Return [x, y] of the center of cell containing provided text 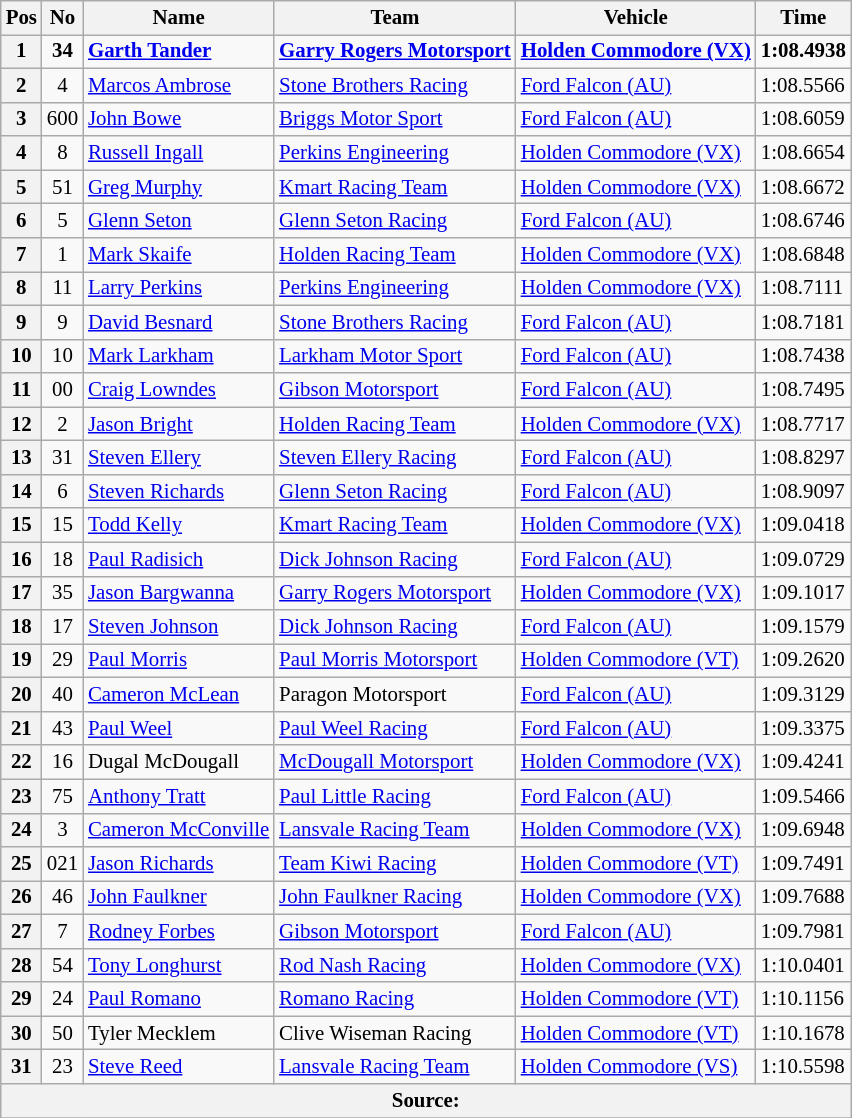
Source: [426, 1101]
021 [62, 864]
Briggs Motor Sport [395, 119]
Pos [22, 18]
20 [22, 695]
35 [62, 593]
David Besnard [178, 322]
Cameron McLean [178, 695]
25 [22, 864]
1:10.5598 [804, 1067]
Mark Larkham [178, 356]
26 [22, 898]
1:10.0401 [804, 965]
John Faulkner [178, 898]
28 [22, 965]
Romano Racing [395, 999]
40 [62, 695]
14 [22, 491]
75 [62, 796]
McDougall Motorsport [395, 762]
1:08.9097 [804, 491]
Holden Commodore (VS) [636, 1067]
Jason Bargwanna [178, 593]
00 [62, 390]
19 [22, 661]
1:09.5466 [804, 796]
Garth Tander [178, 51]
1:08.6746 [804, 221]
1:08.6848 [804, 255]
Paul Morris [178, 661]
Tyler Mecklem [178, 1033]
Dugal McDougall [178, 762]
600 [62, 119]
1:10.1678 [804, 1033]
1:08.8297 [804, 458]
34 [62, 51]
Russell Ingall [178, 153]
Craig Lowndes [178, 390]
50 [62, 1033]
1:08.7438 [804, 356]
1:09.4241 [804, 762]
27 [22, 931]
1:08.7111 [804, 288]
Time [804, 18]
Cameron McConville [178, 830]
Name [178, 18]
Steve Reed [178, 1067]
Marcos Ambrose [178, 85]
1:09.6948 [804, 830]
Vehicle [636, 18]
Larkham Motor Sport [395, 356]
51 [62, 187]
Todd Kelly [178, 525]
Anthony Tratt [178, 796]
43 [62, 728]
Rodney Forbes [178, 931]
1:08.7181 [804, 322]
Tony Longhurst [178, 965]
46 [62, 898]
Jason Bright [178, 424]
Team Kiwi Racing [395, 864]
Paul Romano [178, 999]
54 [62, 965]
1:09.7491 [804, 864]
1:09.3375 [804, 728]
Paul Weel [178, 728]
Greg Murphy [178, 187]
1:08.7495 [804, 390]
Paul Little Racing [395, 796]
1:08.4938 [804, 51]
Paragon Motorsport [395, 695]
1:08.6672 [804, 187]
12 [22, 424]
1:09.7688 [804, 898]
1:08.6654 [804, 153]
1:09.3129 [804, 695]
1:09.0729 [804, 559]
21 [22, 728]
Paul Morris Motorsport [395, 661]
13 [22, 458]
1:09.0418 [804, 525]
Paul Weel Racing [395, 728]
22 [22, 762]
Glenn Seton [178, 221]
Paul Radisich [178, 559]
1:09.1579 [804, 627]
1:10.1156 [804, 999]
Steven Ellery [178, 458]
1:09.7981 [804, 931]
1:08.7717 [804, 424]
John Bowe [178, 119]
Jason Richards [178, 864]
1:08.6059 [804, 119]
Steven Ellery Racing [395, 458]
1:08.5566 [804, 85]
Steven Richards [178, 491]
1:09.2620 [804, 661]
No [62, 18]
Steven Johnson [178, 627]
Team [395, 18]
1:09.1017 [804, 593]
Larry Perkins [178, 288]
Clive Wiseman Racing [395, 1033]
John Faulkner Racing [395, 898]
30 [22, 1033]
Mark Skaife [178, 255]
Rod Nash Racing [395, 965]
